Capture the cell that displays the provided text and extract its (X, Y) central coordinate. 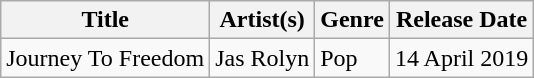
Pop (352, 58)
Title (106, 20)
Artist(s) (262, 20)
Jas Rolyn (262, 58)
Genre (352, 20)
14 April 2019 (461, 58)
Journey To Freedom (106, 58)
Release Date (461, 20)
